Search for the cell housing the specified text and yield its [x, y] center coordinate. 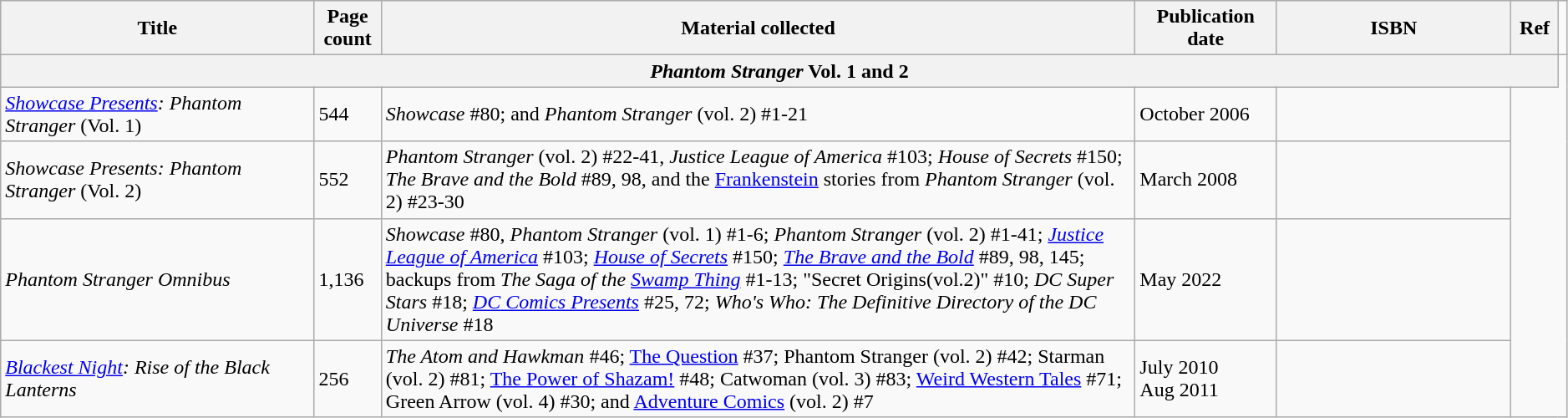
256 [348, 379]
October 2006 [1206, 114]
1,136 [348, 279]
Phantom Stranger Vol. 1 and 2 [779, 71]
March 2008 [1206, 180]
Publication date [1206, 28]
Showcase #80; and Phantom Stranger (vol. 2) #1-21 [759, 114]
Showcase Presents: Phantom Stranger (Vol. 2) [157, 180]
May 2022 [1206, 279]
Page count [348, 28]
544 [348, 114]
Material collected [759, 28]
Ref [1535, 28]
ISBN [1393, 28]
Title [157, 28]
July 2010Aug 2011 [1206, 379]
552 [348, 180]
Blackest Night: Rise of the Black Lanterns [157, 379]
Showcase Presents: Phantom Stranger (Vol. 1) [157, 114]
Phantom Stranger Omnibus [157, 279]
